For the text-containing cell, return its midpoint in [X, Y] coordinate format. 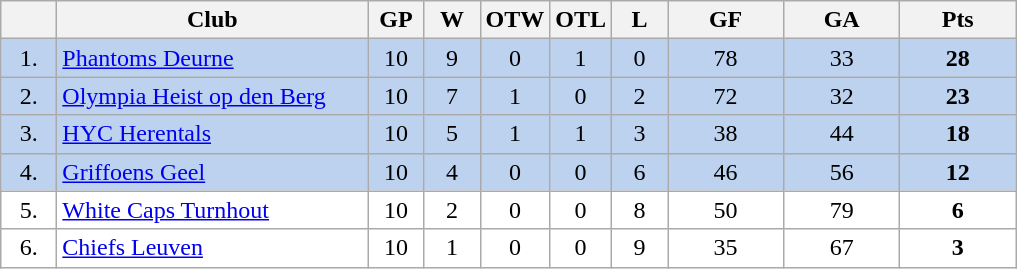
L [640, 20]
38 [726, 134]
GP [396, 20]
8 [640, 210]
33 [842, 58]
OTW [515, 20]
HYC Herentals [212, 134]
78 [726, 58]
Chiefs Leuven [212, 248]
W [452, 20]
35 [726, 248]
3. [29, 134]
79 [842, 210]
72 [726, 96]
Olympia Heist op den Berg [212, 96]
GF [726, 20]
4. [29, 172]
Pts [958, 20]
1. [29, 58]
GA [842, 20]
5 [452, 134]
44 [842, 134]
Phantoms Deurne [212, 58]
28 [958, 58]
4 [452, 172]
56 [842, 172]
7 [452, 96]
Club [212, 20]
18 [958, 134]
46 [726, 172]
2. [29, 96]
White Caps Turnhout [212, 210]
67 [842, 248]
23 [958, 96]
Griffoens Geel [212, 172]
OTL [581, 20]
12 [958, 172]
50 [726, 210]
32 [842, 96]
6. [29, 248]
5. [29, 210]
